Return [x, y] of the center of cell containing provided text 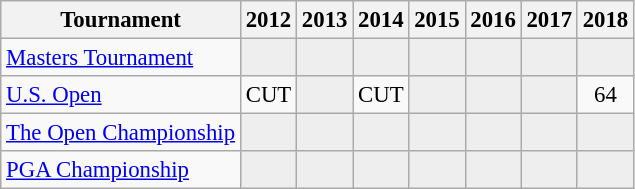
2014 [381, 20]
2017 [549, 20]
Tournament [121, 20]
Masters Tournament [121, 58]
2018 [605, 20]
2012 [268, 20]
2013 [325, 20]
U.S. Open [121, 95]
PGA Championship [121, 170]
64 [605, 95]
2015 [437, 20]
The Open Championship [121, 133]
2016 [493, 20]
